Search for the cell housing the specified text and yield its (x, y) center coordinate. 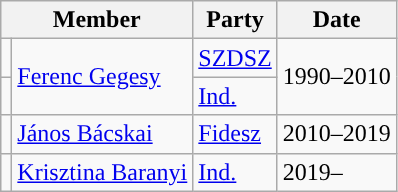
Date (336, 20)
János Bácskai (102, 134)
Member (97, 20)
Party (235, 20)
Ferenc Gegesy (102, 77)
SZDSZ (235, 58)
2010–2019 (336, 134)
2019– (336, 172)
Fidesz (235, 134)
1990–2010 (336, 77)
Krisztina Baranyi (102, 172)
